Return the [X, Y] coordinate for the center point of the cell that contains the specified text.  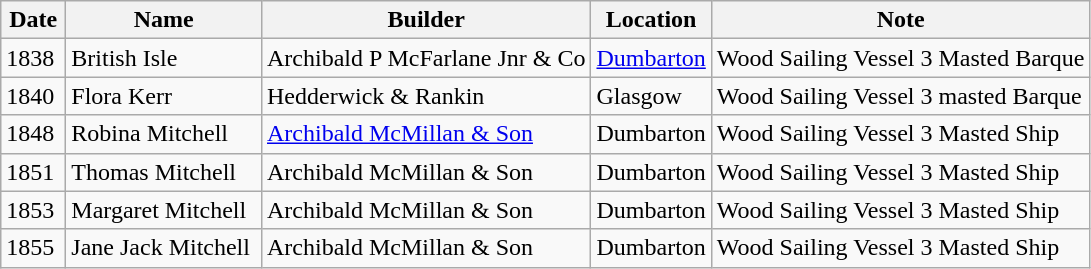
1851 [34, 172]
1855 [34, 248]
Date [34, 20]
Margaret Mitchell [164, 210]
Note [900, 20]
Jane Jack Mitchell [164, 248]
Builder [426, 20]
1840 [34, 96]
Flora Kerr [164, 96]
Location [651, 20]
Name [164, 20]
Robina Mitchell [164, 134]
1853 [34, 210]
Glasgow [651, 96]
Wood Sailing Vessel 3 Masted Barque [900, 58]
Thomas Mitchell [164, 172]
1848 [34, 134]
Archibald P McFarlane Jnr & Co [426, 58]
British Isle [164, 58]
Hedderwick & Rankin [426, 96]
Wood Sailing Vessel 3 masted Barque [900, 96]
1838 [34, 58]
